Return [x, y] of the center of cell containing provided text 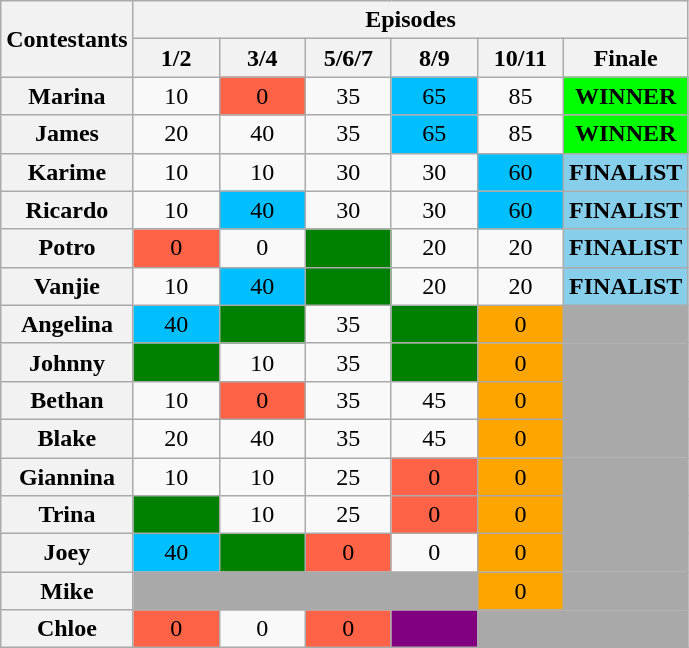
3/4 [262, 58]
Trina [67, 515]
Episodes [410, 20]
Bethan [67, 400]
Ricardo [67, 210]
Angelina [67, 324]
Vanjie [67, 286]
Finale [625, 58]
Mike [67, 591]
Marina [67, 96]
Giannina [67, 477]
Karime [67, 172]
Contestants [67, 39]
1/2 [176, 58]
Blake [67, 438]
Joey [67, 553]
Johnny [67, 362]
James [67, 134]
8/9 [434, 58]
Potro [67, 248]
5/6/7 [348, 58]
Chloe [67, 629]
10/11 [520, 58]
